Identify which cell holds the provided text, then report its [X, Y] central coordinate. 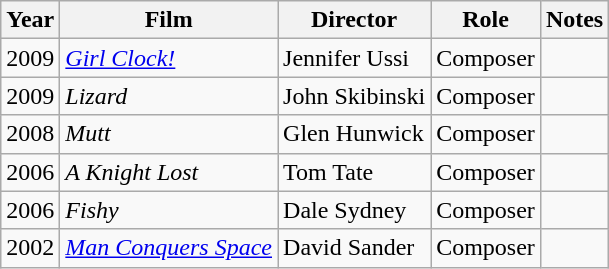
Role [486, 20]
David Sander [354, 248]
2002 [30, 248]
Tom Tate [354, 172]
A Knight Lost [169, 172]
Lizard [169, 96]
Director [354, 20]
Mutt [169, 134]
John Skibinski [354, 96]
2008 [30, 134]
Dale Sydney [354, 210]
Notes [574, 20]
Film [169, 20]
Man Conquers Space [169, 248]
Jennifer Ussi [354, 58]
Year [30, 20]
Glen Hunwick [354, 134]
Fishy [169, 210]
Girl Clock! [169, 58]
